For the text-containing cell, return its midpoint in (X, Y) coordinate format. 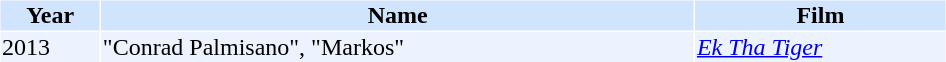
Ek Tha Tiger (820, 47)
Film (820, 15)
2013 (50, 47)
Year (50, 15)
Name (398, 15)
"Conrad Palmisano", "Markos" (398, 47)
